Search for the cell housing the specified text and yield its (X, Y) center coordinate. 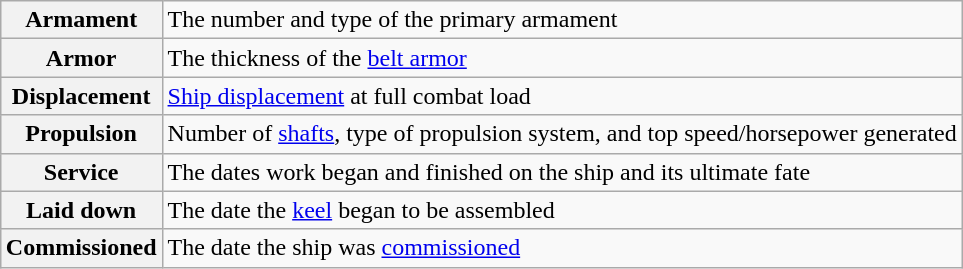
Service (81, 172)
Commissioned (81, 248)
The date the ship was commissioned (562, 248)
Laid down (81, 210)
Ship displacement at full combat load (562, 96)
The date the keel began to be assembled (562, 210)
Armament (81, 20)
Propulsion (81, 134)
The dates work began and finished on the ship and its ultimate fate (562, 172)
The number and type of the primary armament (562, 20)
Displacement (81, 96)
The thickness of the belt armor (562, 58)
Number of shafts, type of propulsion system, and top speed/horsepower generated (562, 134)
Armor (81, 58)
